Pinpoint the cell where the given text exists, returning its (X, Y) midpoint coordinate. 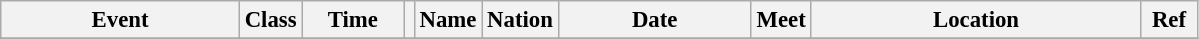
Ref (1169, 20)
Location (976, 20)
Time (353, 20)
Class (270, 20)
Nation (520, 20)
Meet (781, 20)
Name (448, 20)
Event (120, 20)
Date (654, 20)
